Determine the (x, y) coordinate at the center of the cell enclosing the given text.  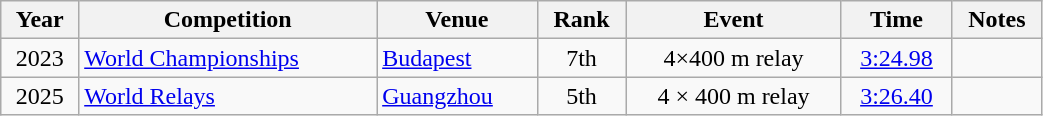
Time (896, 20)
5th (582, 96)
3:26.40 (896, 96)
4×400 m relay (734, 58)
Competition (228, 20)
Guangzhou (458, 96)
Notes (997, 20)
Year (40, 20)
Event (734, 20)
3:24.98 (896, 58)
2023 (40, 58)
Venue (458, 20)
4 × 400 m relay (734, 96)
World Relays (228, 96)
2025 (40, 96)
World Championships (228, 58)
Rank (582, 20)
Budapest (458, 58)
7th (582, 58)
